Locate the cell with the specified text and output its (X, Y) center coordinate. 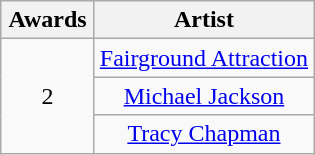
Artist (204, 20)
Michael Jackson (204, 96)
Fairground Attraction (204, 58)
Awards (48, 20)
Tracy Chapman (204, 134)
2 (48, 96)
